Scan for the cell matching the given text and deliver its (x, y) coordinate at center. 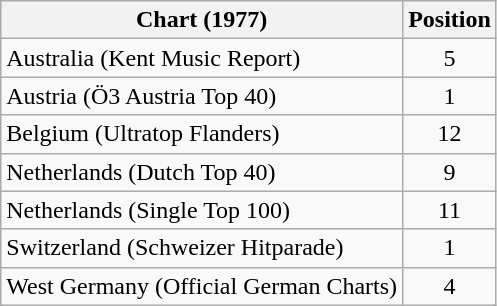
4 (450, 286)
11 (450, 210)
West Germany (Official German Charts) (202, 286)
Netherlands (Dutch Top 40) (202, 172)
Belgium (Ultratop Flanders) (202, 134)
Austria (Ö3 Austria Top 40) (202, 96)
Position (450, 20)
Australia (Kent Music Report) (202, 58)
9 (450, 172)
5 (450, 58)
Netherlands (Single Top 100) (202, 210)
12 (450, 134)
Switzerland (Schweizer Hitparade) (202, 248)
Chart (1977) (202, 20)
